Locate the cell with the specified text and output its (x, y) center coordinate. 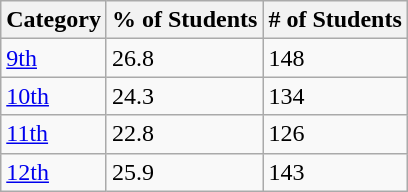
# of Students (335, 20)
11th (54, 134)
148 (335, 58)
22.8 (184, 134)
134 (335, 96)
12th (54, 172)
143 (335, 172)
10th (54, 96)
Category (54, 20)
% of Students (184, 20)
126 (335, 134)
24.3 (184, 96)
9th (54, 58)
26.8 (184, 58)
25.9 (184, 172)
